Pinpoint the cell where the given text exists, returning its (x, y) midpoint coordinate. 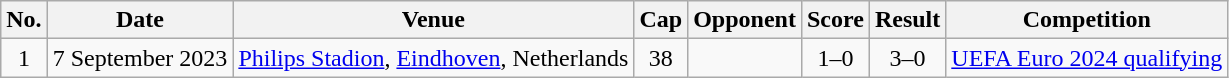
No. (24, 20)
Philips Stadion, Eindhoven, Netherlands (434, 58)
Competition (1087, 20)
38 (661, 58)
1–0 (835, 58)
1 (24, 58)
7 September 2023 (140, 58)
3–0 (907, 58)
Result (907, 20)
Date (140, 20)
Opponent (745, 20)
Score (835, 20)
Venue (434, 20)
Cap (661, 20)
UEFA Euro 2024 qualifying (1087, 58)
